Return the [x, y] coordinate for the center point of the cell that contains the specified text.  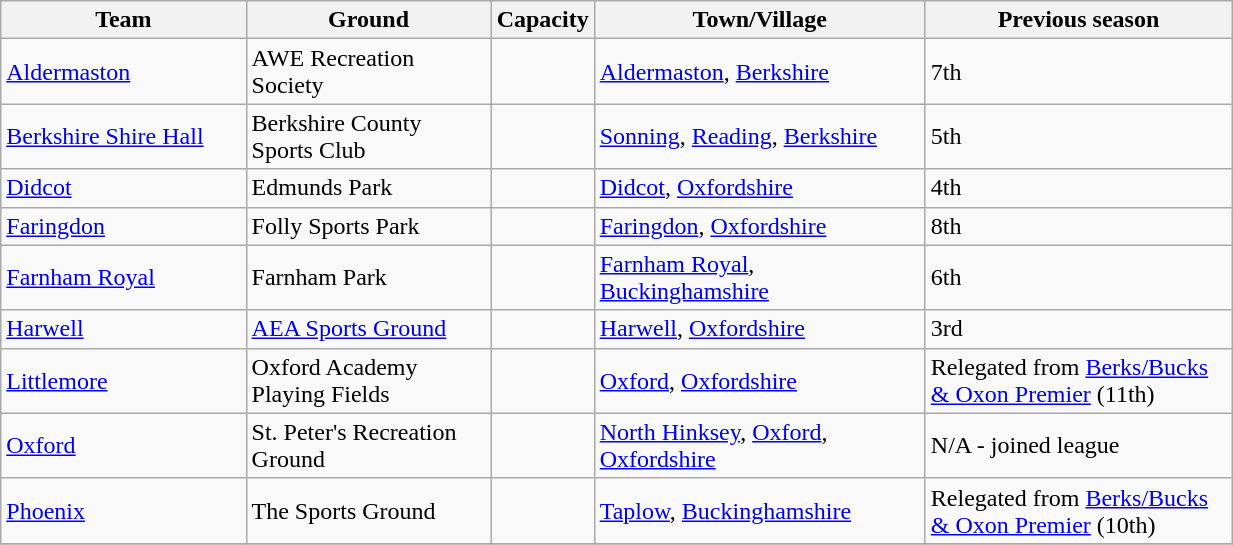
N/A - joined league [1078, 446]
Faringdon [124, 226]
Aldermaston [124, 72]
Relegated from Berks/Bucks & Oxon Premier (11th) [1078, 380]
North Hinksey, Oxford, Oxfordshire [760, 446]
Aldermaston, Berkshire [760, 72]
AWE Recreation Society [368, 72]
6th [1078, 278]
Oxford [124, 446]
5th [1078, 136]
Berkshire County Sports Club [368, 136]
Farnham Royal, Buckinghamshire [760, 278]
Oxford, Oxfordshire [760, 380]
Previous season [1078, 20]
Phoenix [124, 510]
Faringdon, Oxfordshire [760, 226]
Harwell, Oxfordshire [760, 329]
Farnham Park [368, 278]
The Sports Ground [368, 510]
7th [1078, 72]
Oxford Academy Playing Fields [368, 380]
Berkshire Shire Hall [124, 136]
Team [124, 20]
Capacity [542, 20]
Ground [368, 20]
Didcot [124, 188]
Edmunds Park [368, 188]
Relegated from Berks/Bucks & Oxon Premier (10th) [1078, 510]
Didcot, Oxfordshire [760, 188]
Farnham Royal [124, 278]
St. Peter's Recreation Ground [368, 446]
8th [1078, 226]
4th [1078, 188]
3rd [1078, 329]
AEA Sports Ground [368, 329]
Sonning, Reading, Berkshire [760, 136]
Folly Sports Park [368, 226]
Littlemore [124, 380]
Harwell [124, 329]
Town/Village [760, 20]
Taplow, Buckinghamshire [760, 510]
